Output the (X, Y) coordinate of the center of the cell containing the given text.  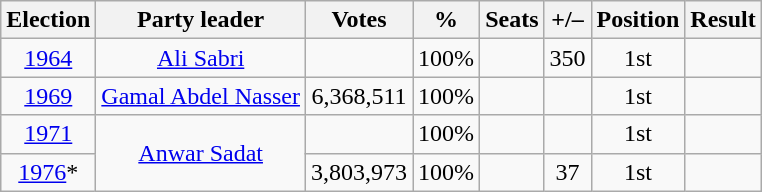
1964 (48, 58)
1971 (48, 134)
Anwar Sadat (201, 153)
6,368,511 (358, 96)
Votes (358, 20)
Seats (512, 20)
Election (48, 20)
350 (568, 58)
% (446, 20)
1976* (48, 172)
3,803,973 (358, 172)
Party leader (201, 20)
Result (723, 20)
Gamal Abdel Nasser (201, 96)
37 (568, 172)
1969 (48, 96)
Position (638, 20)
+/– (568, 20)
Ali Sabri (201, 58)
